Search for the cell housing the specified text and yield its [X, Y] center coordinate. 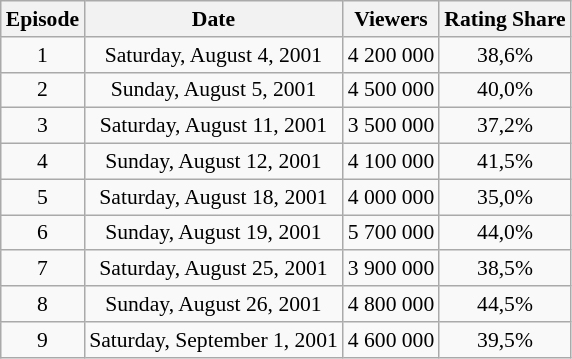
4 500 000 [391, 90]
7 [42, 269]
Sunday, August 19, 2001 [214, 233]
2 [42, 90]
4 800 000 [391, 304]
6 [42, 233]
Sunday, August 12, 2001 [214, 162]
44,0% [504, 233]
Rating Share [504, 19]
3 500 000 [391, 126]
Saturday, August 25, 2001 [214, 269]
39,5% [504, 340]
Viewers [391, 19]
Episode [42, 19]
Saturday, August 4, 2001 [214, 55]
35,0% [504, 197]
Saturday, September 1, 2001 [214, 340]
4 200 000 [391, 55]
5 700 000 [391, 233]
4 100 000 [391, 162]
3 900 000 [391, 269]
37,2% [504, 126]
Date [214, 19]
4 600 000 [391, 340]
38,5% [504, 269]
4 000 000 [391, 197]
9 [42, 340]
8 [42, 304]
1 [42, 55]
38,6% [504, 55]
Saturday, August 11, 2001 [214, 126]
Sunday, August 5, 2001 [214, 90]
44,5% [504, 304]
40,0% [504, 90]
5 [42, 197]
Saturday, August 18, 2001 [214, 197]
3 [42, 126]
Sunday, August 26, 2001 [214, 304]
4 [42, 162]
41,5% [504, 162]
